Return [X, Y] of the center of cell containing provided text 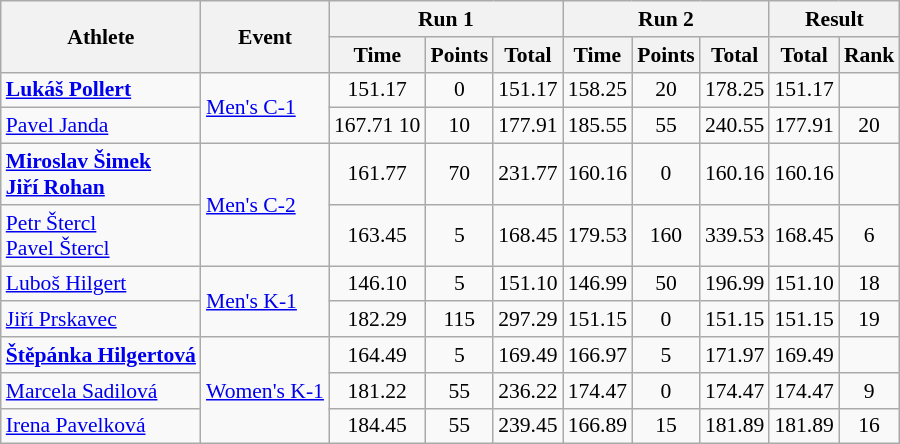
Pavel Janda [101, 126]
239.45 [528, 426]
Run 2 [666, 19]
16 [870, 426]
Marcela Sadilová [101, 391]
171.97 [734, 355]
196.99 [734, 284]
161.77 [377, 174]
185.55 [598, 126]
146.99 [598, 284]
Women's K-1 [265, 390]
Run 1 [446, 19]
167.71 10 [377, 126]
50 [666, 284]
Štěpánka Hilgertová [101, 355]
Luboš Hilgert [101, 284]
236.22 [528, 391]
146.10 [377, 284]
Miroslav ŠimekJiří Rohan [101, 174]
182.29 [377, 320]
Petr ŠterclPavel Štercl [101, 236]
Athlete [101, 36]
181.22 [377, 391]
Jiří Prskavec [101, 320]
297.29 [528, 320]
339.53 [734, 236]
Men's C-1 [265, 108]
179.53 [598, 236]
231.77 [528, 174]
Men's C-2 [265, 205]
158.25 [598, 90]
178.25 [734, 90]
Lukáš Pollert [101, 90]
Result [834, 19]
Irena Pavelková [101, 426]
Men's K-1 [265, 302]
166.89 [598, 426]
Rank [870, 55]
19 [870, 320]
15 [666, 426]
6 [870, 236]
10 [459, 126]
184.45 [377, 426]
115 [459, 320]
166.97 [598, 355]
9 [870, 391]
164.49 [377, 355]
163.45 [377, 236]
18 [870, 284]
240.55 [734, 126]
160 [666, 236]
Event [265, 36]
70 [459, 174]
